Provide the (X, Y) coordinate of the cell's center where the given text is located.  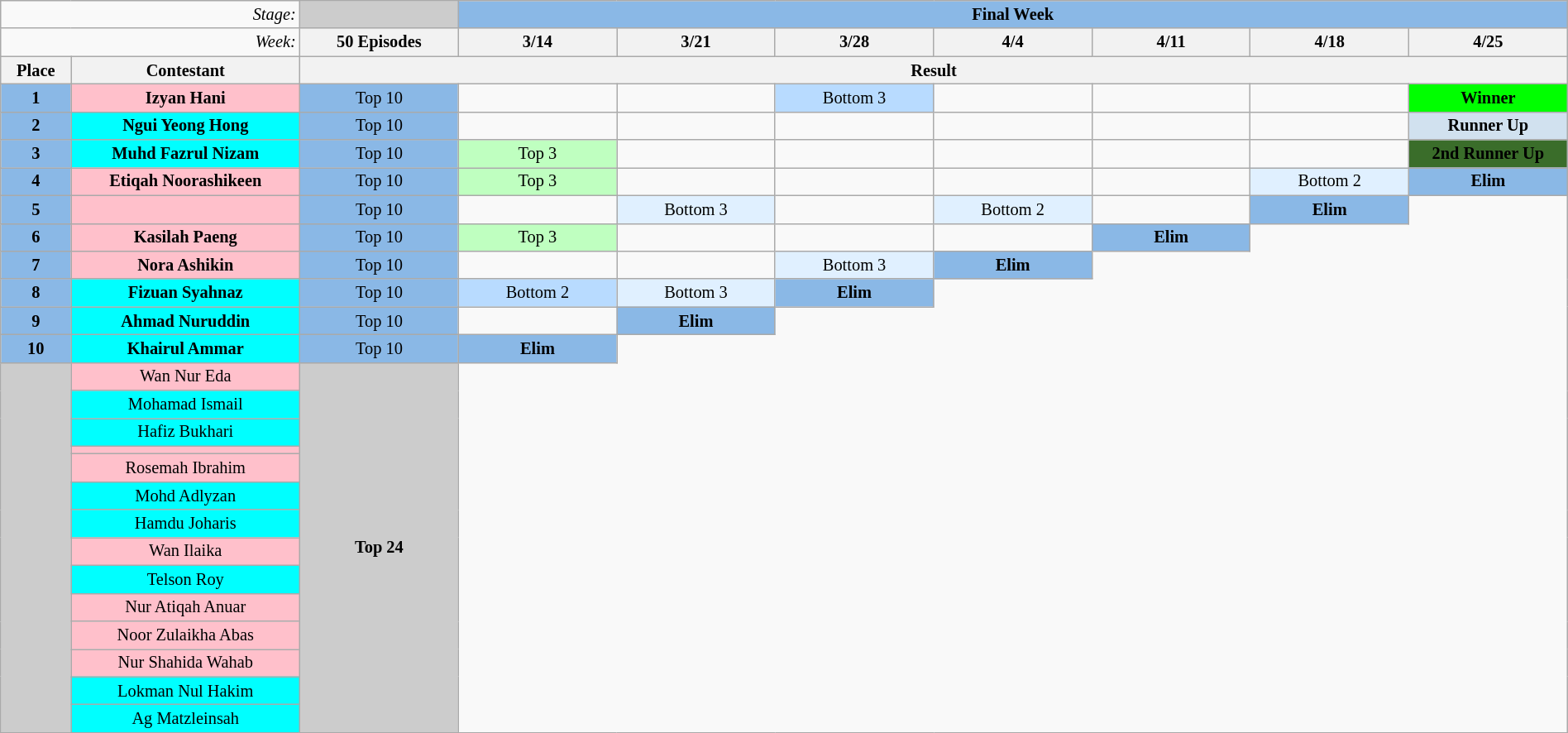
Nur Shahida Wahab (185, 663)
Nora Ashikin (185, 265)
Khairul Ammar (185, 348)
Etiqah Noorashikeen (185, 181)
50 Episodes (380, 42)
Wan Ilaika (185, 551)
Ag Matzleinsah (185, 718)
1 (36, 98)
Kasilah Paeng (185, 237)
Muhd Fazrul Nizam (185, 154)
Top 24 (380, 548)
Hafiz Bukhari (185, 432)
Final Week (1012, 14)
4/25 (1488, 42)
Runner Up (1488, 126)
Wan Nur Eda (185, 376)
Mohamad Ismail (185, 405)
10 (36, 348)
Noor Zulaikha Abas (185, 635)
4/11 (1171, 42)
Ahmad Nuruddin (185, 321)
3 (36, 154)
Mohd Adlyzan (185, 496)
Week: (151, 42)
7 (36, 265)
Ngui Yeong Hong (185, 126)
3/21 (696, 42)
9 (36, 321)
Result (935, 70)
4/18 (1330, 42)
Telson Roy (185, 579)
3/28 (854, 42)
4 (36, 181)
5 (36, 209)
Contestant (185, 70)
Lokman Nul Hakim (185, 691)
Izyan Hani (185, 98)
Stage: (151, 14)
Nur Atiqah Anuar (185, 607)
Hamdu Joharis (185, 524)
8 (36, 293)
Fizuan Syahnaz (185, 293)
2nd Runner Up (1488, 154)
4/4 (1013, 42)
6 (36, 237)
Winner (1488, 98)
3/14 (538, 42)
Rosemah Ibrahim (185, 467)
Place (36, 70)
2 (36, 126)
